For the text-containing cell, return its midpoint in [x, y] coordinate format. 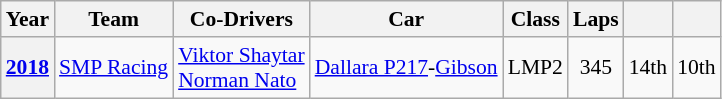
Co-Drivers [242, 19]
Year [28, 19]
Car [406, 19]
Team [114, 19]
LMP2 [536, 68]
SMP Racing [114, 68]
Class [536, 19]
10th [696, 68]
Viktor Shaytar Norman Nato [242, 68]
345 [596, 68]
2018 [28, 68]
Dallara P217-Gibson [406, 68]
14th [648, 68]
Laps [596, 19]
